Locate the cell with the specified text and output its [X, Y] center coordinate. 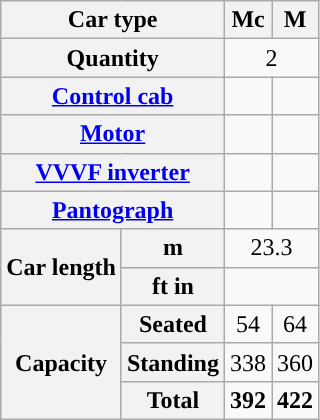
Total [172, 400]
Seated [172, 324]
VVVF inverter [113, 172]
Pantograph [113, 210]
Control cab [113, 96]
Capacity [62, 362]
Car type [113, 20]
Standing [172, 362]
23.3 [272, 248]
64 [296, 324]
Quantity [113, 58]
M [296, 20]
Mc [248, 20]
422 [296, 400]
392 [248, 400]
338 [248, 362]
54 [248, 324]
ft in [172, 286]
Motor [113, 134]
360 [296, 362]
m [172, 248]
Car length [62, 267]
2 [272, 58]
